Identify which cell holds the provided text, then report its (X, Y) central coordinate. 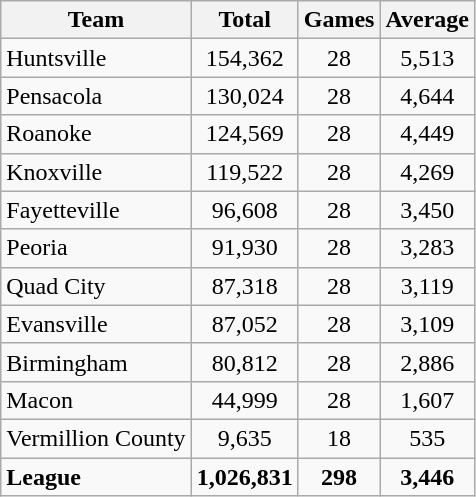
298 (339, 477)
4,269 (428, 172)
87,318 (244, 286)
Macon (96, 400)
9,635 (244, 438)
Roanoke (96, 134)
2,886 (428, 362)
Fayetteville (96, 210)
Evansville (96, 324)
Games (339, 20)
3,446 (428, 477)
3,109 (428, 324)
4,449 (428, 134)
4,644 (428, 96)
18 (339, 438)
3,450 (428, 210)
3,119 (428, 286)
80,812 (244, 362)
44,999 (244, 400)
96,608 (244, 210)
3,283 (428, 248)
Vermillion County (96, 438)
535 (428, 438)
1,026,831 (244, 477)
Peoria (96, 248)
1,607 (428, 400)
Pensacola (96, 96)
League (96, 477)
Quad City (96, 286)
130,024 (244, 96)
Total (244, 20)
124,569 (244, 134)
87,052 (244, 324)
Knoxville (96, 172)
Birmingham (96, 362)
Team (96, 20)
5,513 (428, 58)
91,930 (244, 248)
Average (428, 20)
Huntsville (96, 58)
119,522 (244, 172)
154,362 (244, 58)
